Return (X, Y) of the center of cell containing provided text 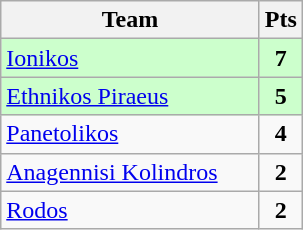
7 (280, 58)
4 (280, 134)
Panetolikos (130, 134)
Ionikos (130, 58)
Team (130, 20)
5 (280, 96)
Ethnikos Piraeus (130, 96)
Rodos (130, 210)
Pts (280, 20)
Anagennisi Kolindros (130, 172)
